From the cell containing the given text, extract its center point as (X, Y) coordinate. 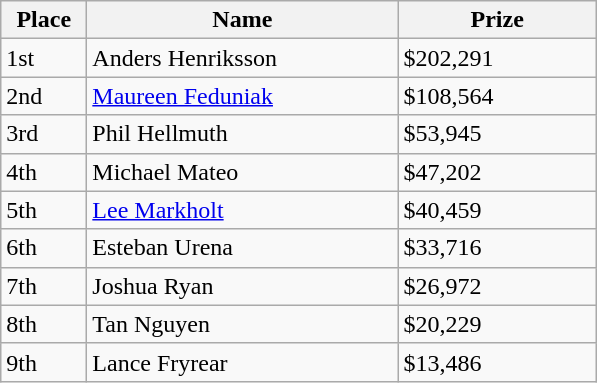
Esteban Urena (242, 248)
Place (44, 20)
$26,972 (498, 286)
Phil Hellmuth (242, 134)
Tan Nguyen (242, 324)
$108,564 (498, 96)
3rd (44, 134)
2nd (44, 96)
$13,486 (498, 362)
6th (44, 248)
$53,945 (498, 134)
4th (44, 172)
1st (44, 58)
Maureen Feduniak (242, 96)
Michael Mateo (242, 172)
$40,459 (498, 210)
Joshua Ryan (242, 286)
Anders Henriksson (242, 58)
7th (44, 286)
$47,202 (498, 172)
$33,716 (498, 248)
Name (242, 20)
Prize (498, 20)
Lee Markholt (242, 210)
5th (44, 210)
$20,229 (498, 324)
$202,291 (498, 58)
8th (44, 324)
9th (44, 362)
Lance Fryrear (242, 362)
